Return (X, Y) of the center of cell containing provided text 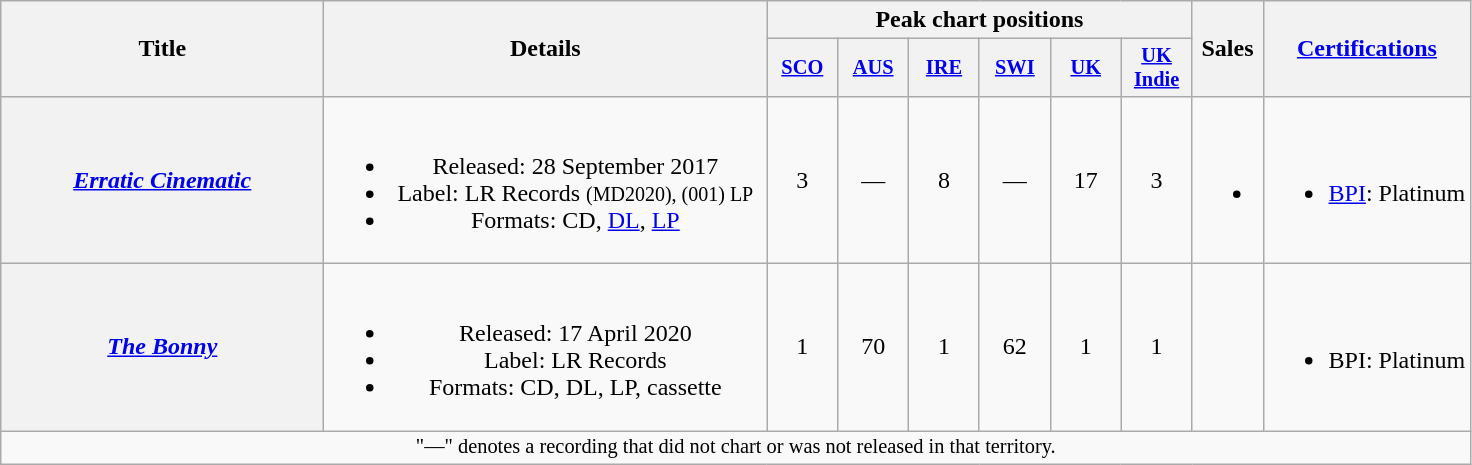
Details (546, 49)
Certifications (1367, 49)
Sales (1228, 49)
70 (874, 348)
62 (1014, 348)
UKIndie (1156, 68)
The Bonny (162, 348)
Released: 17 April 2020Label: LR RecordsFormats: CD, DL, LP, cassette (546, 348)
"—" denotes a recording that did not chart or was not released in that territory. (736, 448)
17 (1086, 180)
SWI (1014, 68)
Title (162, 49)
Peak chart positions (980, 20)
8 (944, 180)
UK (1086, 68)
SCO (802, 68)
Erratic Cinematic (162, 180)
AUS (874, 68)
IRE (944, 68)
Released: 28 September 2017Label: LR Records (MD2020), (001) LPFormats: CD, DL, LP (546, 180)
